Provide the [x, y] coordinate of the cell's center where the given text is located.  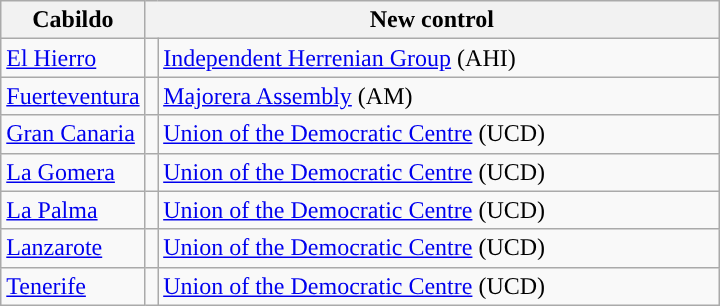
La Gomera [73, 172]
Cabildo [73, 20]
Fuerteventura [73, 96]
Majorera Assembly (AM) [438, 96]
Gran Canaria [73, 134]
New control [432, 20]
Lanzarote [73, 248]
La Palma [73, 210]
Tenerife [73, 286]
Independent Herrenian Group (AHI) [438, 58]
El Hierro [73, 58]
